Provide the [x, y] coordinate of the cell's center where the given text is located.  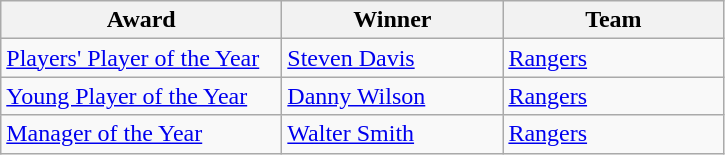
Young Player of the Year [142, 96]
Players' Player of the Year [142, 58]
Steven Davis [392, 58]
Winner [392, 20]
Walter Smith [392, 134]
Danny Wilson [392, 96]
Manager of the Year [142, 134]
Award [142, 20]
Team [614, 20]
